Extract the (X, Y) coordinate from the center of the cell holding the provided text.  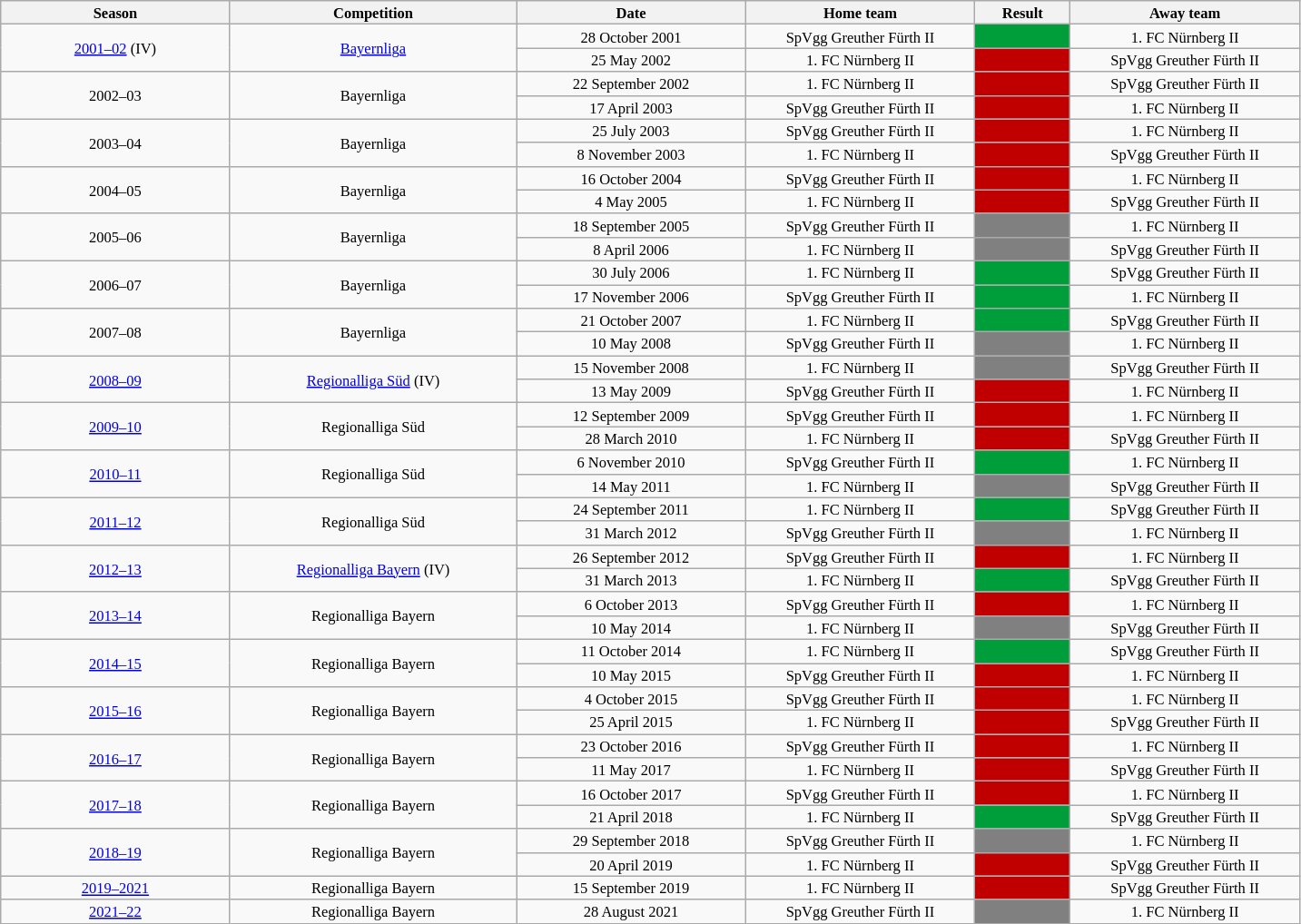
17 November 2006 (631, 297)
25 April 2015 (631, 722)
2007–08 (115, 332)
13 May 2009 (631, 391)
26 September 2012 (631, 556)
16 October 2004 (631, 178)
2021–22 (115, 911)
28 August 2021 (631, 911)
2012–13 (115, 568)
Regionalliga Süd (IV) (373, 379)
Season (115, 13)
11 May 2017 (631, 770)
Home team (860, 13)
2016–17 (115, 758)
2014–15 (115, 663)
2019–2021 (115, 888)
2017–18 (115, 805)
Result (1022, 13)
Away team (1186, 13)
24 September 2011 (631, 509)
4 May 2005 (631, 202)
2013–14 (115, 615)
2008–09 (115, 379)
8 November 2003 (631, 154)
28 October 2001 (631, 36)
2006–07 (115, 284)
21 April 2018 (631, 817)
18 September 2005 (631, 225)
25 May 2002 (631, 60)
10 May 2015 (631, 674)
Date (631, 13)
17 April 2003 (631, 107)
8 April 2006 (631, 249)
30 July 2006 (631, 272)
23 October 2016 (631, 746)
6 October 2013 (631, 604)
10 May 2014 (631, 627)
2001–02 (IV) (115, 48)
2009–10 (115, 427)
Regionalliga Bayern (IV) (373, 568)
22 September 2002 (631, 84)
2005–06 (115, 237)
2011–12 (115, 521)
15 September 2019 (631, 888)
21 October 2007 (631, 320)
2003–04 (115, 143)
28 March 2010 (631, 438)
6 November 2010 (631, 462)
12 September 2009 (631, 415)
2015–16 (115, 711)
2018–19 (115, 852)
25 July 2003 (631, 131)
14 May 2011 (631, 486)
29 September 2018 (631, 840)
31 March 2013 (631, 580)
4 October 2015 (631, 699)
16 October 2017 (631, 793)
2010–11 (115, 474)
15 November 2008 (631, 368)
2002–03 (115, 95)
31 March 2012 (631, 533)
Competition (373, 13)
2004–05 (115, 190)
10 May 2008 (631, 344)
11 October 2014 (631, 651)
20 April 2019 (631, 864)
